Provide the (X, Y) coordinate of the cell's center where the given text is located.  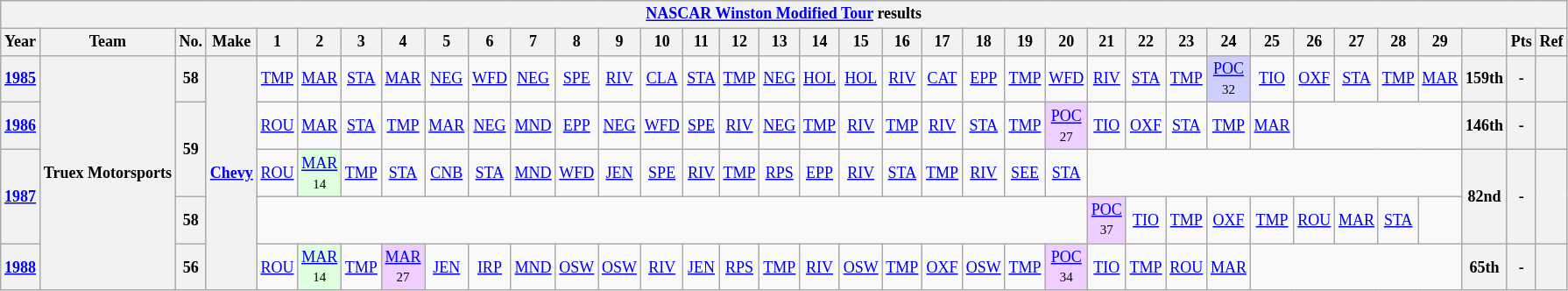
159th (1485, 79)
59 (191, 149)
11 (701, 42)
3 (361, 42)
16 (902, 42)
IRP (491, 267)
26 (1314, 42)
6 (491, 42)
CAT (943, 79)
CNB (447, 173)
146th (1485, 126)
POC32 (1229, 79)
CLA (662, 79)
22 (1146, 42)
Ref (1551, 42)
5 (447, 42)
25 (1272, 42)
Year (21, 42)
65th (1485, 267)
14 (820, 42)
No. (191, 42)
7 (533, 42)
Truex Motorsports (107, 173)
24 (1229, 42)
Pts (1521, 42)
SEE (1025, 173)
19 (1025, 42)
17 (943, 42)
15 (860, 42)
Chevy (231, 173)
29 (1440, 42)
82nd (1485, 196)
13 (780, 42)
20 (1067, 42)
1 (277, 42)
27 (1357, 42)
18 (983, 42)
Team (107, 42)
POC34 (1067, 267)
POC27 (1067, 126)
12 (739, 42)
4 (403, 42)
56 (191, 267)
1985 (21, 79)
21 (1106, 42)
1987 (21, 196)
23 (1186, 42)
28 (1398, 42)
8 (576, 42)
1988 (21, 267)
Make (231, 42)
MAR27 (403, 267)
POC37 (1106, 220)
10 (662, 42)
NASCAR Winston Modified Tour results (784, 14)
1986 (21, 126)
9 (620, 42)
2 (320, 42)
